Detect which cell encompasses the target text, then output its [x, y] center coordinate. 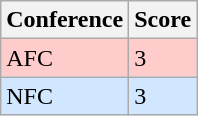
Conference [65, 20]
NFC [65, 96]
AFC [65, 58]
Score [163, 20]
